Find where the given text appears and provide that cell's center as [x, y] coordinate. 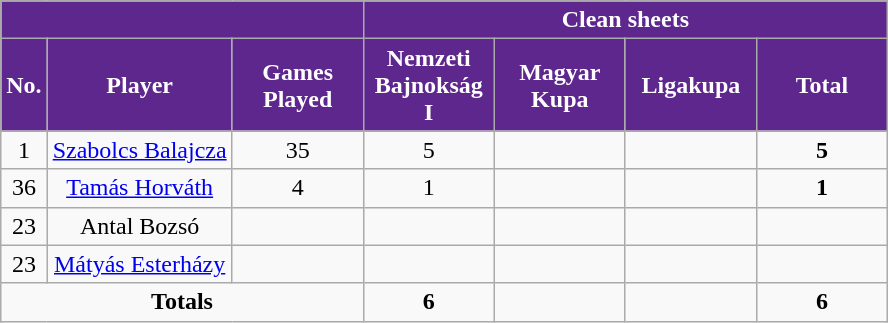
36 [24, 188]
Nemzeti Bajnokság I [428, 85]
Tamás Horváth [140, 188]
Total [822, 85]
Magyar Kupa [560, 85]
Games Played [298, 85]
Player [140, 85]
Mátyás Esterházy [140, 264]
Totals [182, 302]
Antal Bozsó [140, 226]
4 [298, 188]
Ligakupa [690, 85]
No. [24, 85]
Szabolcs Balajcza [140, 150]
Clean sheets [625, 20]
35 [298, 150]
